From the cell containing the given text, extract its center point as (X, Y) coordinate. 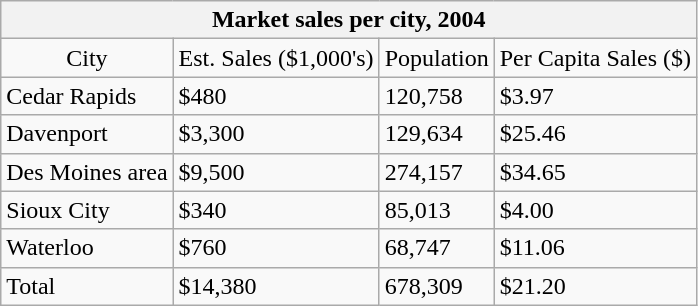
$340 (276, 210)
129,634 (436, 134)
Cedar Rapids (87, 96)
$25.46 (595, 134)
Per Capita Sales ($) (595, 58)
274,157 (436, 172)
678,309 (436, 286)
68,747 (436, 248)
Est. Sales ($1,000's) (276, 58)
120,758 (436, 96)
$34.65 (595, 172)
$9,500 (276, 172)
Market sales per city, 2004 (349, 20)
$14,380 (276, 286)
Sioux City (87, 210)
$4.00 (595, 210)
Total (87, 286)
$760 (276, 248)
$3.97 (595, 96)
Davenport (87, 134)
Waterloo (87, 248)
Population (436, 58)
$480 (276, 96)
85,013 (436, 210)
$11.06 (595, 248)
$21.20 (595, 286)
City (87, 58)
$3,300 (276, 134)
Des Moines area (87, 172)
